Capture the cell that displays the provided text and extract its [x, y] central coordinate. 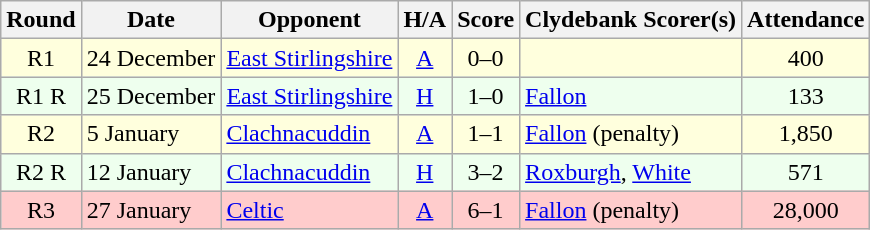
R1 [41, 58]
27 January [151, 210]
1–0 [486, 96]
1,850 [806, 134]
Fallon [631, 96]
Score [486, 20]
25 December [151, 96]
R1 R [41, 96]
400 [806, 58]
Round [41, 20]
Roxburgh, White [631, 172]
5 January [151, 134]
Date [151, 20]
24 December [151, 58]
0–0 [486, 58]
R2 [41, 134]
R3 [41, 210]
Clydebank Scorer(s) [631, 20]
R2 R [41, 172]
28,000 [806, 210]
6–1 [486, 210]
571 [806, 172]
Celtic [310, 210]
12 January [151, 172]
H/A [425, 20]
Opponent [310, 20]
1–1 [486, 134]
3–2 [486, 172]
Attendance [806, 20]
133 [806, 96]
